Search for the cell housing the specified text and yield its (X, Y) center coordinate. 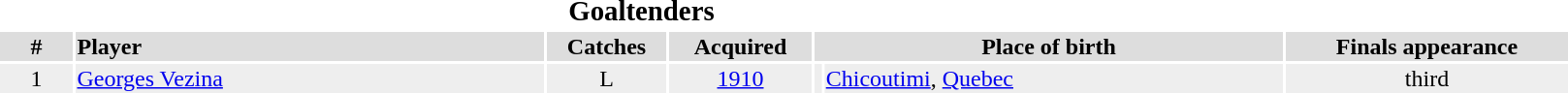
Catches (607, 46)
Chicoutimi, Quebec (1053, 78)
Player (310, 46)
# (37, 46)
Finals appearance (1427, 46)
L (607, 78)
Georges Vezina (310, 78)
Acquired (741, 46)
1910 (741, 78)
third (1427, 78)
Place of birth (1049, 46)
1 (37, 78)
